Return the (X, Y) coordinate for the center point of the cell that contains the specified text.  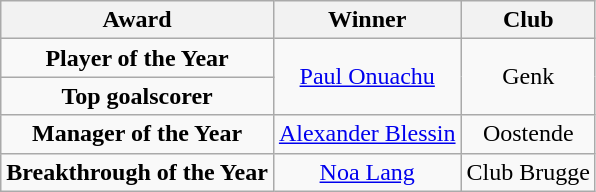
Player of the Year (138, 58)
Top goalscorer (138, 96)
Oostende (528, 134)
Award (138, 20)
Genk (528, 77)
Winner (367, 20)
Club Brugge (528, 172)
Club (528, 20)
Alexander Blessin (367, 134)
Manager of the Year (138, 134)
Paul Onuachu (367, 77)
Breakthrough of the Year (138, 172)
Noa Lang (367, 172)
